Return the [x, y] coordinate for the center point of the cell that contains the specified text.  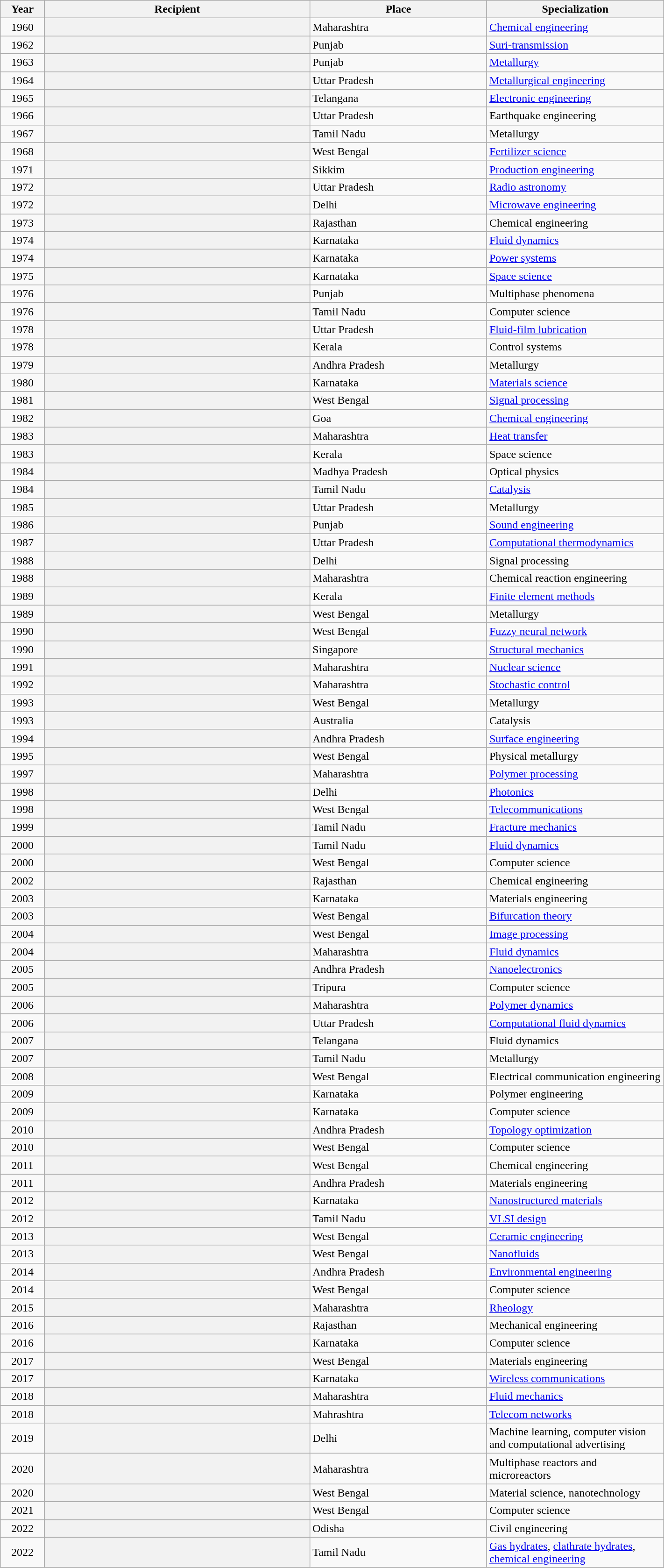
1987 [22, 543]
Metallurgical engineering [575, 80]
Madhya Pradesh [399, 471]
Machine learning, computer vision and computational advertising [575, 1438]
1999 [22, 827]
Physical metallurgy [575, 756]
Power systems [575, 258]
Earthquake engineering [575, 116]
1992 [22, 685]
Gas hydrates, clathrate hydrates, chemical engineering [575, 1552]
Suri-transmission [575, 45]
Computational thermodynamics [575, 543]
Electronic engineering [575, 98]
Radio astronomy [575, 187]
1991 [22, 667]
Finite element methods [575, 596]
Nanofluids [575, 1254]
Telecommunications [575, 810]
1997 [22, 774]
Fertilizer science [575, 151]
Wireless communications [575, 1379]
1975 [22, 276]
Multiphase phenomena [575, 294]
Nanostructured materials [575, 1201]
Mahrashtra [399, 1414]
2021 [22, 1511]
Tripura [399, 987]
Odisha [399, 1528]
Nuclear science [575, 667]
2015 [22, 1307]
Topology optimization [575, 1130]
Place [399, 9]
Production engineering [575, 169]
Polymer engineering [575, 1094]
2019 [22, 1438]
Computational fluid dynamics [575, 1023]
Heat transfer [575, 436]
1965 [22, 98]
Fracture mechanics [575, 827]
Multiphase reactors and microreactors [575, 1469]
Specialization [575, 9]
1966 [22, 116]
Civil engineering [575, 1528]
Optical physics [575, 471]
Structural mechanics [575, 649]
Mechanical engineering [575, 1325]
Fluid mechanics [575, 1397]
1973 [22, 223]
1995 [22, 756]
Year [22, 9]
Microwave engineering [575, 205]
Surface engineering [575, 738]
1968 [22, 151]
1981 [22, 400]
Nanoelectronics [575, 969]
Image processing [575, 934]
Goa [399, 418]
Fuzzy neural network [575, 632]
Singapore [399, 649]
2002 [22, 881]
Rheology [575, 1307]
1960 [22, 27]
1967 [22, 134]
Bifurcation theory [575, 916]
1986 [22, 525]
Chemical reaction engineering [575, 578]
1962 [22, 45]
1994 [22, 738]
Control systems [575, 347]
Fluid-film lubrication [575, 329]
Environmental engineering [575, 1272]
Material science, nanotechnology [575, 1493]
VLSI design [575, 1219]
Stochastic control [575, 685]
Recipient [177, 9]
Sikkim [399, 169]
Polymer processing [575, 774]
1964 [22, 80]
Australia [399, 720]
1982 [22, 418]
Electrical communication engineering [575, 1076]
1980 [22, 383]
1985 [22, 507]
Polymer dynamics [575, 1005]
1979 [22, 365]
Sound engineering [575, 525]
Photonics [575, 792]
1963 [22, 63]
Materials science [575, 383]
Ceramic engineering [575, 1236]
2008 [22, 1076]
Telecom networks [575, 1414]
1971 [22, 169]
